For the text-containing cell, return its midpoint in [X, Y] coordinate format. 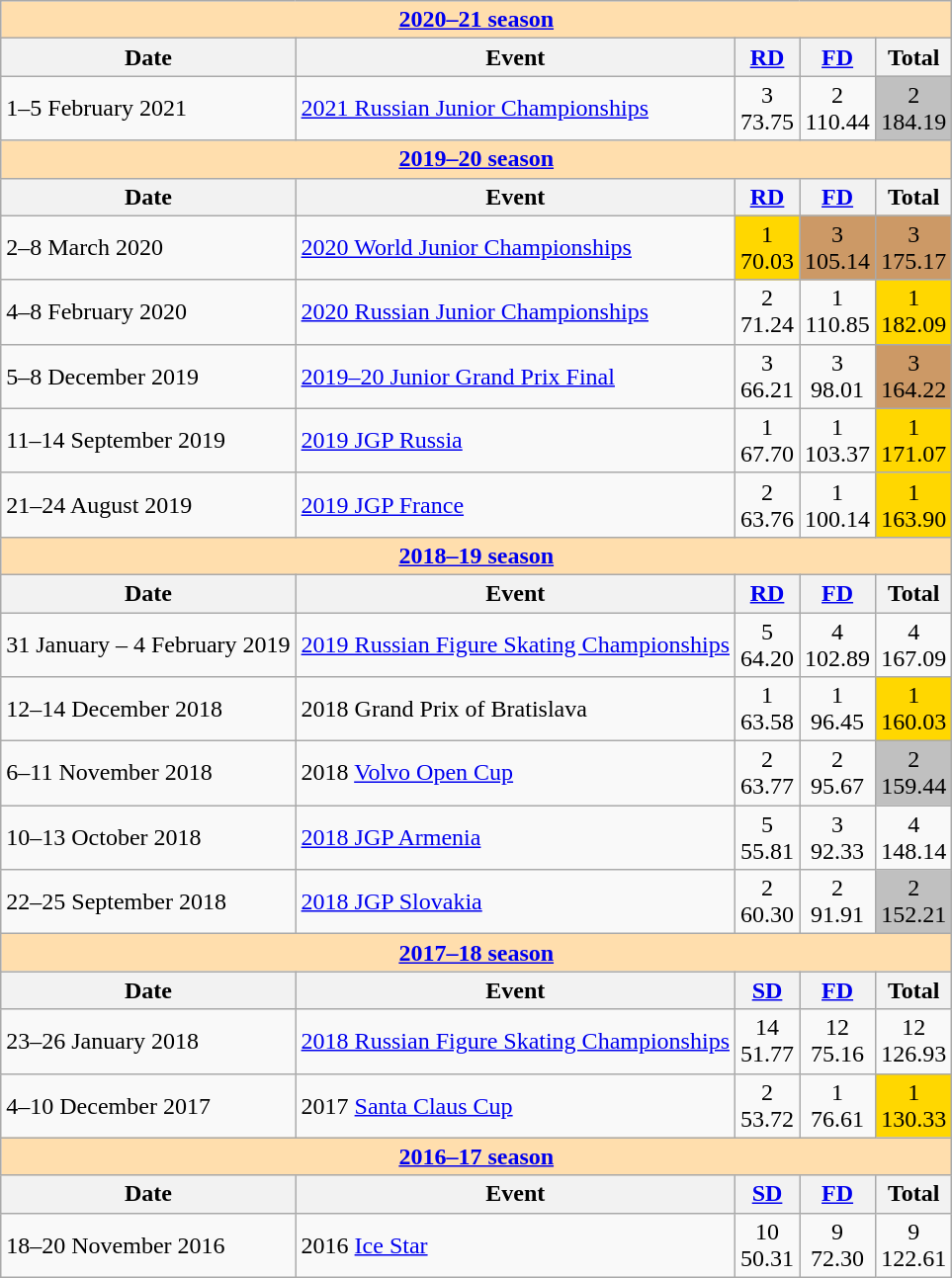
4–10 December 2017 [148, 1105]
12 75.16 [838, 1042]
260.30 [767, 901]
295.67 [838, 773]
1 103.37 [838, 441]
1 163.90 [913, 504]
11–14 September 2019 [148, 441]
4 167.09 [913, 644]
2019–20 Junior Grand Prix Final [515, 376]
2018 JGP Slovakia [515, 901]
3 73.75 [767, 109]
4–8 February 2020 [148, 312]
2018 Volvo Open Cup [515, 773]
2152.21 [913, 901]
1 100.14 [838, 504]
5 64.20 [767, 644]
263.77 [767, 773]
163.58 [767, 710]
253.72 [767, 1105]
2017–18 season [476, 953]
3 164.22 [913, 376]
9 72.30 [838, 1245]
1 182.09 [913, 312]
291.91 [838, 901]
2018–19 season [476, 555]
22–25 September 2018 [148, 901]
196.45 [838, 710]
1 110.85 [838, 312]
2018 Russian Figure Skating Championships [515, 1042]
176.61 [838, 1105]
2 110.44 [838, 109]
21–24 August 2019 [148, 504]
3 105.14 [838, 247]
2 184.19 [913, 109]
1 70.03 [767, 247]
2–8 March 2020 [148, 247]
4148.14 [913, 838]
2020 World Junior Championships [515, 247]
12–14 December 2018 [148, 710]
3 175.17 [913, 247]
14 51.77 [767, 1042]
2019 JGP France [515, 504]
18–20 November 2016 [148, 1245]
3 66.21 [767, 376]
1–5 February 2021 [148, 109]
2020 Russian Junior Championships [515, 312]
2017 Santa Claus Cup [515, 1105]
2 71.24 [767, 312]
10 50.31 [767, 1245]
10–13 October 2018 [148, 838]
2016 Ice Star [515, 1245]
2019 Russian Figure Skating Championships [515, 644]
2021 Russian Junior Championships [515, 109]
23–26 January 2018 [148, 1042]
31 January – 4 February 2019 [148, 644]
5–8 December 2019 [148, 376]
392.33 [838, 838]
2159.44 [913, 773]
1 171.07 [913, 441]
2020–21 season [476, 20]
9 122.61 [913, 1245]
3 98.01 [838, 376]
1160.03 [913, 710]
12 126.93 [913, 1042]
2016–17 season [476, 1156]
4 102.89 [838, 644]
2019–20 season [476, 159]
6–11 November 2018 [148, 773]
2018 Grand Prix of Bratislava [515, 710]
1 67.70 [767, 441]
1130.33 [913, 1105]
2018 JGP Armenia [515, 838]
555.81 [767, 838]
2 63.76 [767, 504]
2019 JGP Russia [515, 441]
